Detect which cell encompasses the target text, then output its [X, Y] center coordinate. 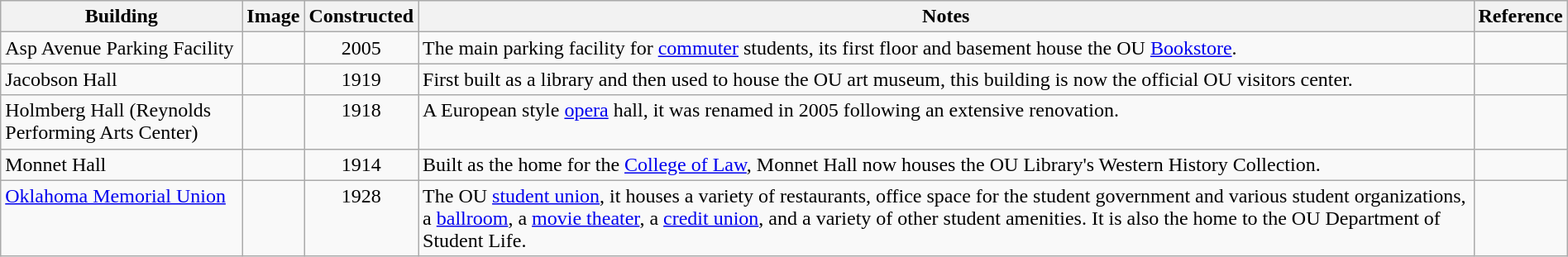
1928 [361, 218]
Building [122, 17]
Built as the home for the College of Law, Monnet Hall now houses the OU Library's Western History Collection. [946, 164]
First built as a library and then used to house the OU art museum, this building is now the official OU visitors center. [946, 79]
1914 [361, 164]
Constructed [361, 17]
A European style opera hall, it was renamed in 2005 following an extensive renovation. [946, 122]
Oklahoma Memorial Union [122, 218]
Jacobson Hall [122, 79]
1918 [361, 122]
Asp Avenue Parking Facility [122, 48]
Reference [1520, 17]
Holmberg Hall (Reynolds Performing Arts Center) [122, 122]
2005 [361, 48]
Notes [946, 17]
1919 [361, 79]
The main parking facility for commuter students, its first floor and basement house the OU Bookstore. [946, 48]
Image [273, 17]
Monnet Hall [122, 164]
